Output the [X, Y] coordinate of the center of the cell containing the given text.  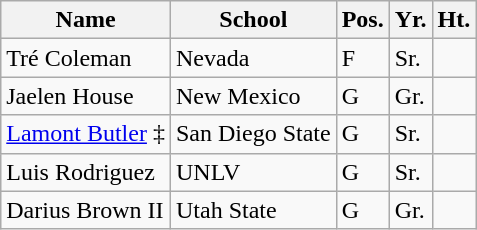
UNLV [253, 172]
F [362, 58]
Nevada [253, 58]
Luis Rodriguez [86, 172]
New Mexico [253, 96]
Darius Brown II [86, 210]
Yr. [410, 20]
Utah State [253, 210]
Tré Coleman [86, 58]
Name [86, 20]
Jaelen House [86, 96]
Lamont Butler ‡ [86, 134]
School [253, 20]
Ht. [454, 20]
Pos. [362, 20]
San Diego State [253, 134]
